Identify which cell holds the provided text, then report its (X, Y) central coordinate. 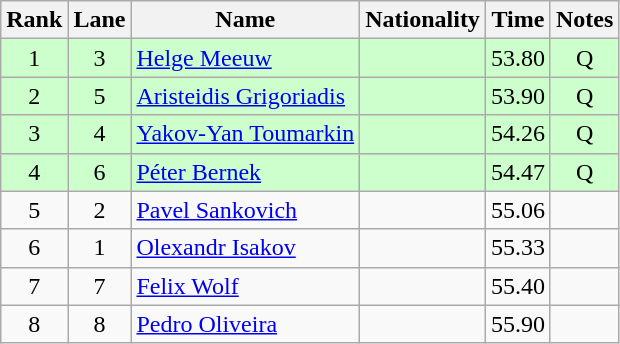
Yakov-Yan Toumarkin (246, 134)
53.90 (518, 96)
53.80 (518, 58)
Name (246, 20)
Olexandr Isakov (246, 248)
Pavel Sankovich (246, 210)
Time (518, 20)
Helge Meeuw (246, 58)
55.06 (518, 210)
54.26 (518, 134)
Notes (584, 20)
Aristeidis Grigoriadis (246, 96)
Lane (100, 20)
Péter Bernek (246, 172)
Nationality (423, 20)
55.33 (518, 248)
Felix Wolf (246, 286)
55.90 (518, 324)
55.40 (518, 286)
Rank (34, 20)
Pedro Oliveira (246, 324)
54.47 (518, 172)
